Provide the [x, y] coordinate of the cell's center where the given text is located.  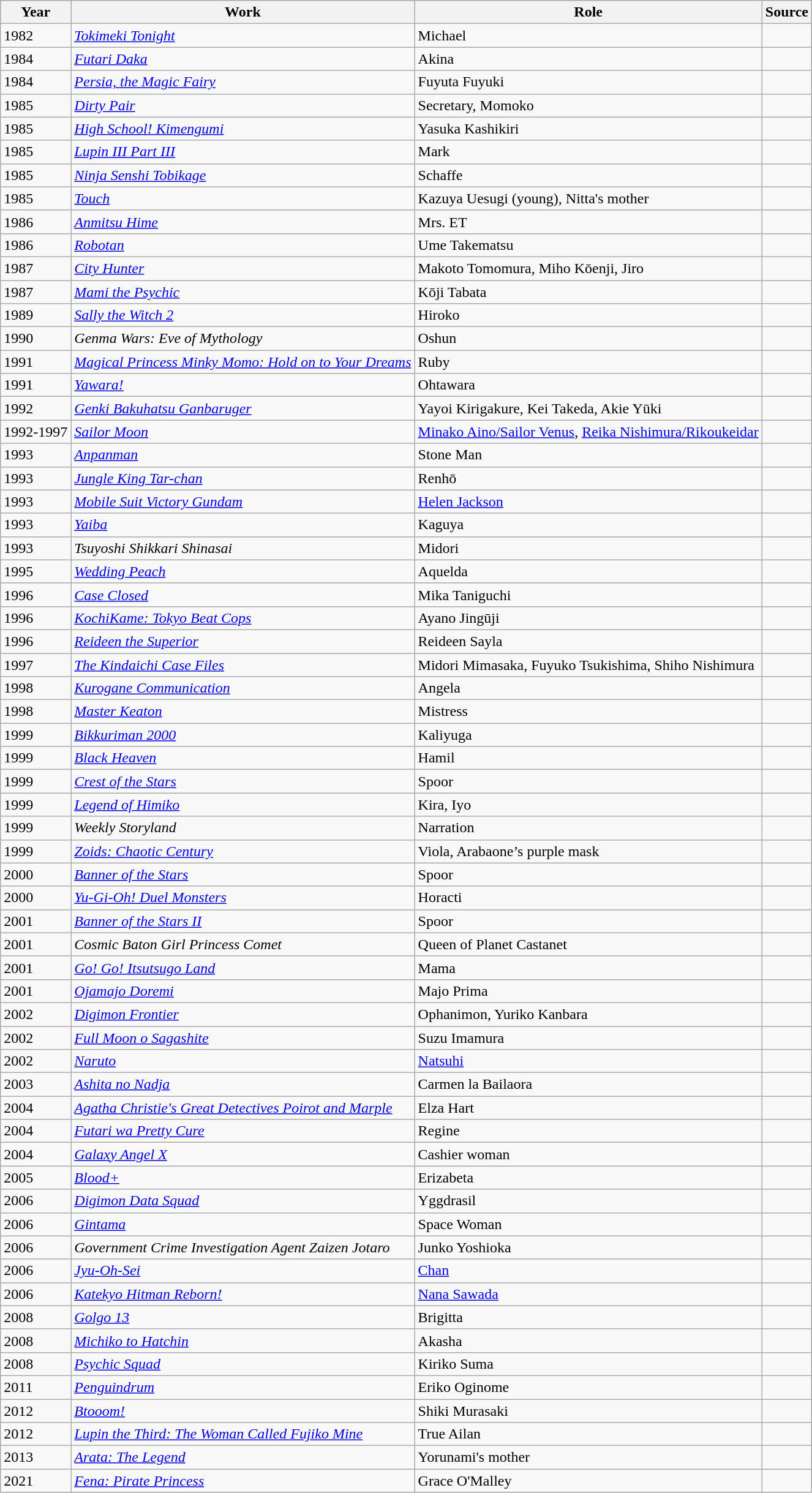
Reideen the Superior [242, 641]
Hiroko [588, 315]
Naruto [242, 1061]
High School! Kimengumi [242, 129]
Futari Daka [242, 59]
Kiriko Suma [588, 1364]
Majo Prima [588, 991]
Lupin III Part III [242, 152]
Renhō [588, 478]
Midori [588, 548]
Fena: Pirate Princess [242, 1481]
Legend of Himiko [242, 805]
Cosmic Baton Girl Princess Comet [242, 944]
Genki Bakuhatsu Ganbaruger [242, 408]
The Kindaichi Case Files [242, 664]
1992-1997 [36, 432]
Anpanman [242, 455]
Aquelda [588, 571]
Nana Sawada [588, 1294]
Angela [588, 688]
Zoids: Chaotic Century [242, 851]
Agatha Christie's Great Detectives Poirot and Marple [242, 1108]
Schaffe [588, 175]
Mrs. ET [588, 222]
Digimon Frontier [242, 1014]
Bikkuriman 2000 [242, 735]
Helen Jackson [588, 502]
Touch [242, 198]
City Hunter [242, 268]
Yawara! [242, 385]
Grace O'Malley [588, 1481]
Crest of the Stars [242, 781]
Full Moon o Sagashite [242, 1038]
Tokimeki Tonight [242, 36]
Galaxy Angel X [242, 1154]
1992 [36, 408]
Erizabeta [588, 1178]
1989 [36, 315]
Ashita no Nadja [242, 1085]
Kōji Tabata [588, 292]
Kazuya Uesugi (young), Nitta's mother [588, 198]
Mami the Psychic [242, 292]
Narration [588, 828]
Sally the Witch 2 [242, 315]
Lupin the Third: The Woman Called Fujiko Mine [242, 1434]
Ume Takematsu [588, 245]
Reideen Sayla [588, 641]
Secretary, Momoko [588, 105]
Kaguya [588, 525]
Yggdrasil [588, 1201]
Banner of the Stars II [242, 921]
Viola, Arabaone’s purple mask [588, 851]
Ojamajo Doremi [242, 991]
Midori Mimasaka, Fuyuko Tsukishima, Shiho Nishimura [588, 664]
Sailor Moon [242, 432]
Penguindrum [242, 1387]
Akina [588, 59]
2005 [36, 1178]
Ninja Senshi Tobikage [242, 175]
Yu-Gi-Oh! Duel Monsters [242, 898]
Stone Man [588, 455]
Dirty Pair [242, 105]
Golgo 13 [242, 1317]
Michael [588, 36]
2021 [36, 1481]
Ruby [588, 362]
Black Heaven [242, 758]
Banner of the Stars [242, 874]
Ohtawara [588, 385]
Case Closed [242, 595]
True Ailan [588, 1434]
Space Woman [588, 1224]
Anmitsu Hime [242, 222]
Mobile Suit Victory Gundam [242, 502]
Master Keaton [242, 712]
1997 [36, 664]
Natsuhi [588, 1061]
Eriko Oginome [588, 1387]
1982 [36, 36]
1990 [36, 339]
Yasuka Kashikiri [588, 129]
Hamil [588, 758]
Mika Taniguchi [588, 595]
2011 [36, 1387]
Jungle King Tar-chan [242, 478]
Digimon Data Squad [242, 1201]
Minako Aino/Sailor Venus, Reika Nishimura/Rikoukeidar [588, 432]
Mark [588, 152]
Yayoi Kirigakure, Kei Takeda, Akie Yūki [588, 408]
Magical Princess Minky Momo: Hold on to Your Dreams [242, 362]
Tsuyoshi Shikkari Shinasai [242, 548]
KochiKame: Tokyo Beat Cops [242, 618]
Arata: The Legend [242, 1457]
Psychic Squad [242, 1364]
Government Crime Investigation Agent Zaizen Jotaro [242, 1247]
Go! Go! Itsutsugo Land [242, 968]
Kira, Iyo [588, 805]
Elza Hart [588, 1108]
Jyu-Oh-Sei [242, 1271]
Makoto Tomomura, Miho Kōenji, Jiro [588, 268]
Oshun [588, 339]
Katekyo Hitman Reborn! [242, 1294]
2013 [36, 1457]
1995 [36, 571]
Year [36, 12]
Yaiba [242, 525]
Source [786, 12]
Genma Wars: Eve of Mythology [242, 339]
Yorunami's mother [588, 1457]
Junko Yoshioka [588, 1247]
Cashier woman [588, 1154]
Kurogane Communication [242, 688]
Fuyuta Fuyuki [588, 82]
Carmen la Bailaora [588, 1085]
Chan [588, 1271]
Horacti [588, 898]
Mistress [588, 712]
Brigitta [588, 1317]
Robotan [242, 245]
Shiki Murasaki [588, 1410]
Wedding Peach [242, 571]
Gintama [242, 1224]
Btooom! [242, 1410]
Mama [588, 968]
2003 [36, 1085]
Ayano Jingūji [588, 618]
Futari wa Pretty Cure [242, 1131]
Work [242, 12]
Regine [588, 1131]
Role [588, 12]
Persia, the Magic Fairy [242, 82]
Queen of Planet Castanet [588, 944]
Weekly Storyland [242, 828]
Ophanimon, Yuriko Kanbara [588, 1014]
Blood+ [242, 1178]
Akasha [588, 1341]
Kaliyuga [588, 735]
Michiko to Hatchin [242, 1341]
Suzu Imamura [588, 1038]
